From the cell containing the given text, extract its center point as [X, Y] coordinate. 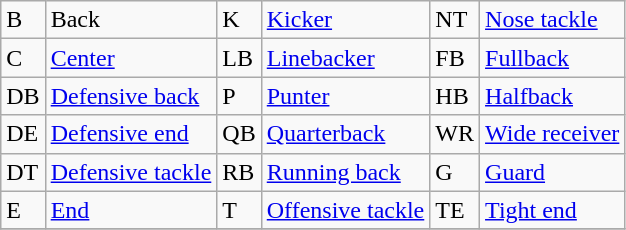
TE [455, 210]
Center [131, 58]
Halfback [552, 96]
Kicker [346, 20]
Guard [552, 172]
G [455, 172]
T [239, 210]
LB [239, 58]
DT [23, 172]
Fullback [552, 58]
Punter [346, 96]
E [23, 210]
P [239, 96]
RB [239, 172]
DE [23, 134]
C [23, 58]
FB [455, 58]
B [23, 20]
Nose tackle [552, 20]
DB [23, 96]
K [239, 20]
Offensive tackle [346, 210]
QB [239, 134]
Defensive back [131, 96]
Defensive tackle [131, 172]
WR [455, 134]
Tight end [552, 210]
Back [131, 20]
NT [455, 20]
End [131, 210]
Defensive end [131, 134]
HB [455, 96]
Running back [346, 172]
Linebacker [346, 58]
Wide receiver [552, 134]
Quarterback [346, 134]
